Locate the cell with the specified text and output its (x, y) center coordinate. 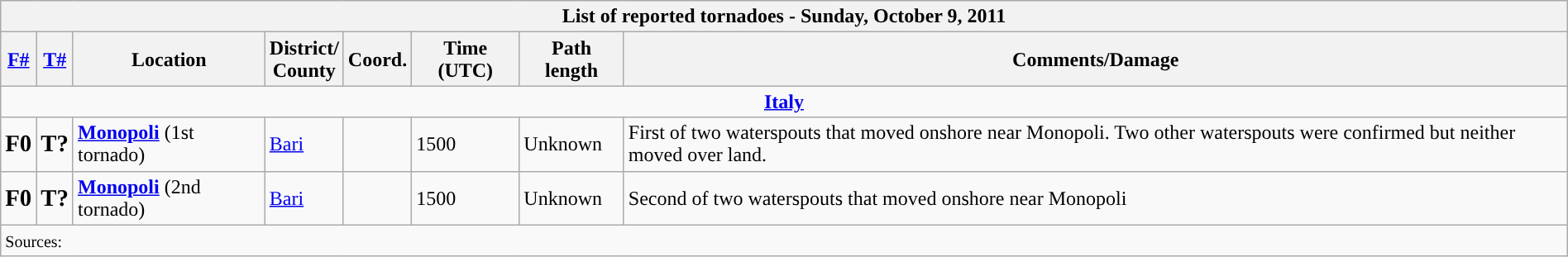
List of reported tornadoes - Sunday, October 9, 2011 (784, 17)
District/County (304, 59)
Comments/Damage (1095, 59)
Location (169, 59)
Second of two waterspouts that moved onshore near Monopoli (1095, 198)
Path length (571, 59)
Monopoli (2nd tornado) (169, 198)
F# (18, 59)
T# (55, 59)
First of two waterspouts that moved onshore near Monopoli. Two other waterspouts were confirmed but neither moved over land. (1095, 144)
Italy (784, 102)
Monopoli (1st tornado) (169, 144)
Time (UTC) (466, 59)
Sources: (784, 240)
Coord. (377, 59)
